Output the [x, y] coordinate of the center of the cell containing the given text.  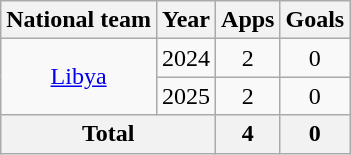
2024 [186, 58]
National team [79, 20]
Apps [248, 20]
Year [186, 20]
4 [248, 134]
Goals [315, 20]
Total [108, 134]
Libya [79, 77]
2025 [186, 96]
